Locate the cell with the specified text and output its [x, y] center coordinate. 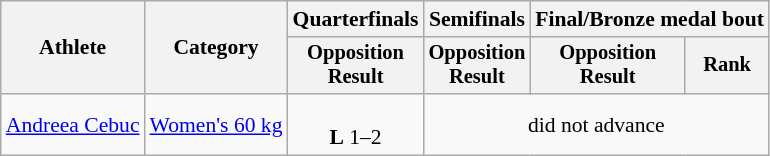
did not advance [596, 124]
Rank [727, 66]
Category [216, 48]
Athlete [73, 48]
Women's 60 kg [216, 124]
Final/Bronze medal bout [650, 19]
Quarterfinals [356, 19]
Andreea Cebuc [73, 124]
L 1–2 [356, 124]
Semifinals [478, 19]
